For the text-containing cell, return its midpoint in (x, y) coordinate format. 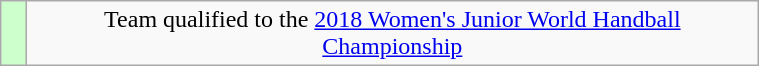
Team qualified to the 2018 Women's Junior World Handball Championship (392, 34)
